Detect which cell encompasses the target text, then output its (x, y) center coordinate. 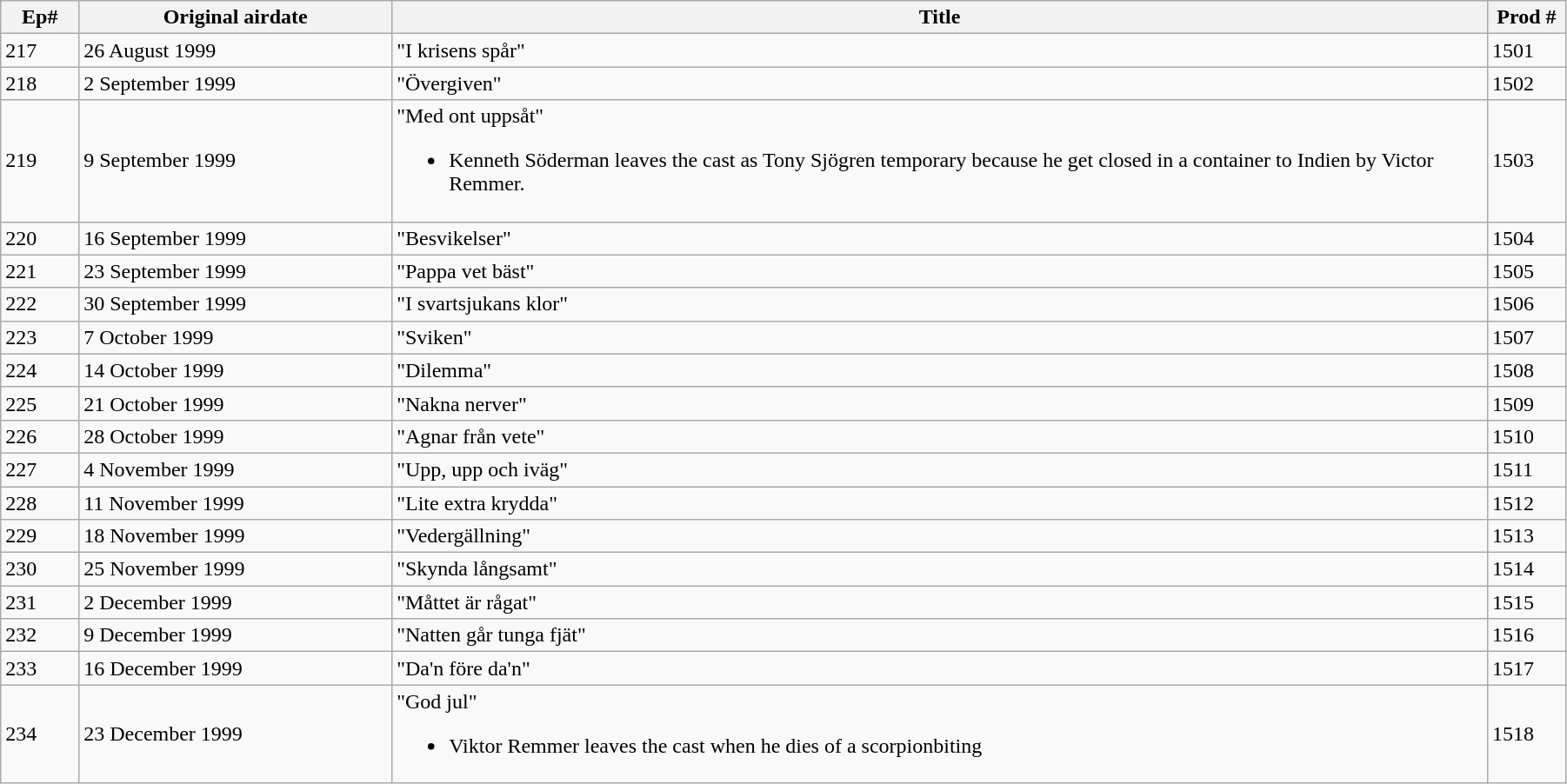
228 (40, 503)
"Nakna nerver" (940, 403)
230 (40, 569)
217 (40, 50)
1517 (1526, 668)
"Da'n före da'n" (940, 668)
2 December 1999 (236, 602)
233 (40, 668)
1511 (1526, 469)
18 November 1999 (236, 536)
"Agnar från vete" (940, 436)
2 September 1999 (236, 83)
26 August 1999 (236, 50)
"Övergiven" (940, 83)
229 (40, 536)
231 (40, 602)
"Med ont uppsåt"Kenneth Söderman leaves the cast as Tony Sjögren temporary because he get closed in a container to Indien by Victor Remmer. (940, 161)
21 October 1999 (236, 403)
1505 (1526, 271)
1504 (1526, 238)
234 (40, 734)
Prod # (1526, 17)
16 September 1999 (236, 238)
225 (40, 403)
"Vedergällning" (940, 536)
28 October 1999 (236, 436)
30 September 1999 (236, 304)
1508 (1526, 370)
"Måttet är rågat" (940, 602)
219 (40, 161)
"Lite extra krydda" (940, 503)
"Besvikelser" (940, 238)
1516 (1526, 635)
23 December 1999 (236, 734)
1518 (1526, 734)
1502 (1526, 83)
Original airdate (236, 17)
9 December 1999 (236, 635)
"Pappa vet bäst" (940, 271)
14 October 1999 (236, 370)
223 (40, 337)
1503 (1526, 161)
Title (940, 17)
1513 (1526, 536)
220 (40, 238)
"God jul"Viktor Remmer leaves the cast when he dies of a scorpionbiting (940, 734)
"I krisens spår" (940, 50)
1510 (1526, 436)
1507 (1526, 337)
"Natten går tunga fjät" (940, 635)
1501 (1526, 50)
226 (40, 436)
"Sviken" (940, 337)
227 (40, 469)
1514 (1526, 569)
1512 (1526, 503)
"I svartsjukans klor" (940, 304)
Ep# (40, 17)
"Upp, upp och iväg" (940, 469)
1509 (1526, 403)
"Dilemma" (940, 370)
11 November 1999 (236, 503)
224 (40, 370)
232 (40, 635)
16 December 1999 (236, 668)
23 September 1999 (236, 271)
4 November 1999 (236, 469)
222 (40, 304)
1506 (1526, 304)
9 September 1999 (236, 161)
25 November 1999 (236, 569)
1515 (1526, 602)
218 (40, 83)
"Skynda långsamt" (940, 569)
221 (40, 271)
7 October 1999 (236, 337)
